Identify which cell holds the provided text, then report its [x, y] central coordinate. 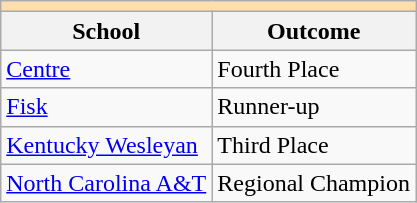
North Carolina A&T [106, 183]
Fisk [106, 107]
Runner-up [314, 107]
Kentucky Wesleyan [106, 145]
Regional Champion [314, 183]
Fourth Place [314, 69]
Third Place [314, 145]
Centre [106, 69]
Outcome [314, 31]
School [106, 31]
